Return (x, y) of the center of cell containing provided text 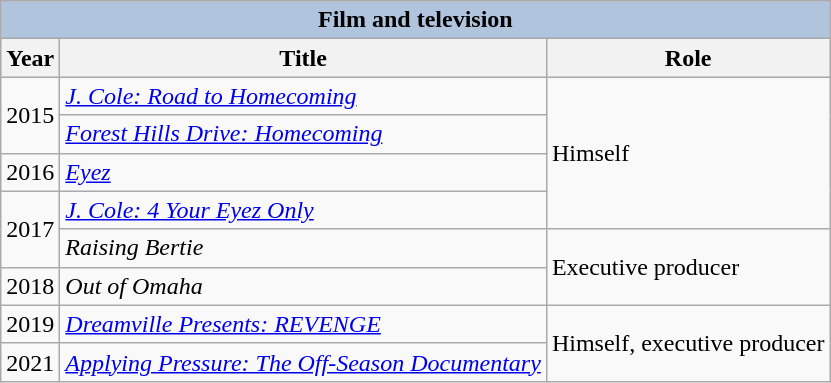
Film and television (416, 20)
2021 (30, 362)
Executive producer (688, 267)
2018 (30, 286)
Out of Omaha (304, 286)
Title (304, 58)
Dreamville Presents: REVENGE (304, 324)
Himself, executive producer (688, 343)
Forest Hills Drive: Homecoming (304, 134)
2019 (30, 324)
Eyez (304, 172)
J. Cole: Road to Homecoming (304, 96)
Role (688, 58)
Himself (688, 153)
J. Cole: 4 Your Eyez Only (304, 210)
Applying Pressure: The Off-Season Documentary (304, 362)
2015 (30, 115)
Year (30, 58)
Raising Bertie (304, 248)
2017 (30, 229)
2016 (30, 172)
